Detect which cell encompasses the target text, then output its [X, Y] center coordinate. 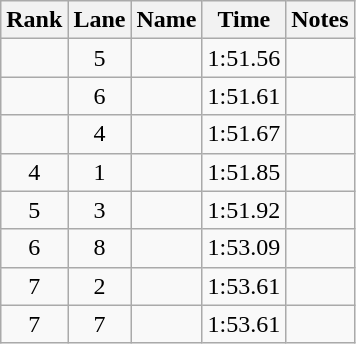
Time [244, 20]
3 [100, 210]
1:51.56 [244, 58]
2 [100, 286]
1:51.85 [244, 172]
1:51.61 [244, 96]
1:51.92 [244, 210]
1:53.09 [244, 248]
Notes [320, 20]
1 [100, 172]
8 [100, 248]
Rank [34, 20]
Lane [100, 20]
1:51.67 [244, 134]
Name [166, 20]
